Output the [x, y] coordinate of the center of the cell containing the given text.  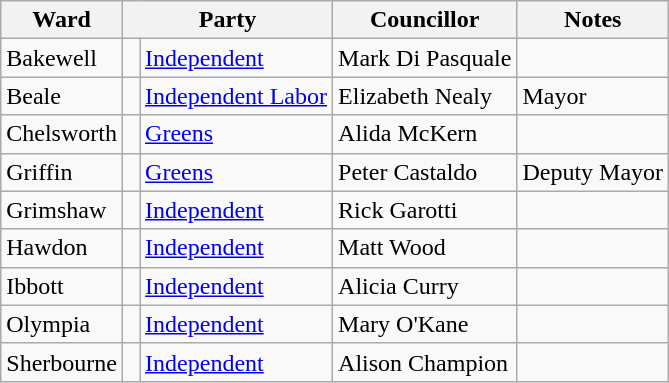
Griffin [62, 172]
Matt Wood [425, 248]
Party [227, 20]
Councillor [425, 20]
Grimshaw [62, 210]
Bakewell [62, 58]
Notes [593, 20]
Ward [62, 20]
Peter Castaldo [425, 172]
Deputy Mayor [593, 172]
Olympia [62, 324]
Alida McKern [425, 134]
Alicia Curry [425, 286]
Rick Garotti [425, 210]
Ibbott [62, 286]
Hawdon [62, 248]
Mary O'Kane [425, 324]
Mark Di Pasquale [425, 58]
Beale [62, 96]
Independent Labor [236, 96]
Chelsworth [62, 134]
Mayor [593, 96]
Elizabeth Nealy [425, 96]
Alison Champion [425, 362]
Sherbourne [62, 362]
